Output the [x, y] coordinate of the center of the cell containing the given text.  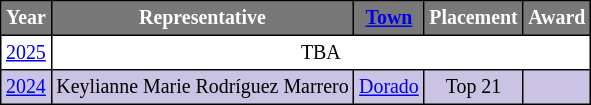
Town [389, 18]
Year [26, 18]
Keylianne Marie Rodríguez Marrero [202, 87]
TBA [321, 52]
2025 [26, 52]
Award [557, 18]
Representative [202, 18]
Top 21 [474, 87]
Dorado [389, 87]
Placement [474, 18]
2024 [26, 87]
